Return [x, y] of the center of cell containing provided text 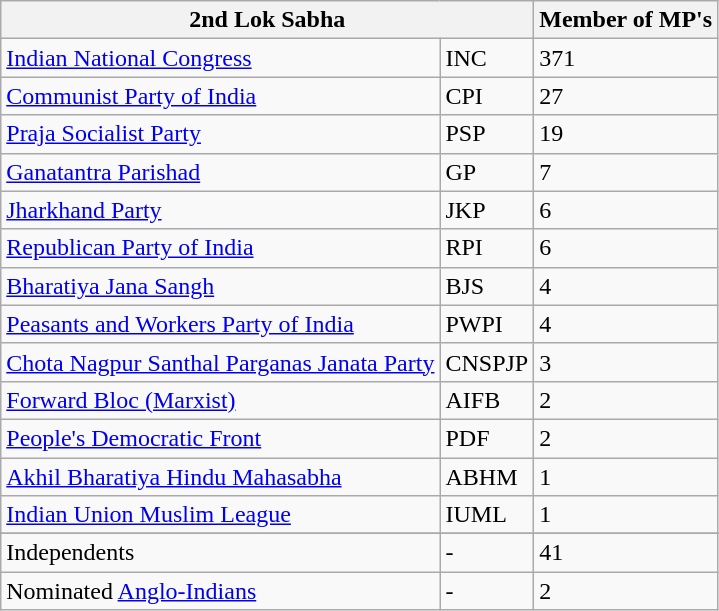
RPI [487, 248]
Forward Bloc (Marxist) [220, 400]
PDF [487, 438]
7 [626, 172]
2nd Lok Sabha [268, 20]
GP [487, 172]
27 [626, 96]
BJS [487, 286]
Akhil Bharatiya Hindu Mahasabha [220, 477]
CPI [487, 96]
Bharatiya Jana Sangh [220, 286]
Chota Nagpur Santhal Parganas Janata Party [220, 362]
Nominated Anglo-Indians [220, 591]
371 [626, 58]
Independents [220, 553]
Ganatantra Parishad [220, 172]
AIFB [487, 400]
INC [487, 58]
3 [626, 362]
ABHM [487, 477]
IUML [487, 515]
Member of MP's [626, 20]
People's Democratic Front [220, 438]
PSP [487, 134]
Praja Socialist Party [220, 134]
Communist Party of India [220, 96]
PWPI [487, 324]
Republican Party of India [220, 248]
41 [626, 553]
19 [626, 134]
CNSPJP [487, 362]
Jharkhand Party [220, 210]
Indian Union Muslim League [220, 515]
Peasants and Workers Party of India [220, 324]
Indian National Congress [220, 58]
JKP [487, 210]
